Return (X, Y) of the center of cell containing provided text 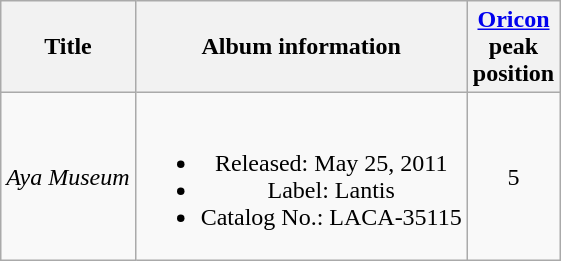
Released: May 25, 2011Label: LantisCatalog No.: LACA-35115 (301, 176)
Title (68, 47)
Oriconpeakposition (513, 47)
Album information (301, 47)
Aya Museum (68, 176)
5 (513, 176)
